Provide the (X, Y) coordinate of the cell's center where the given text is located.  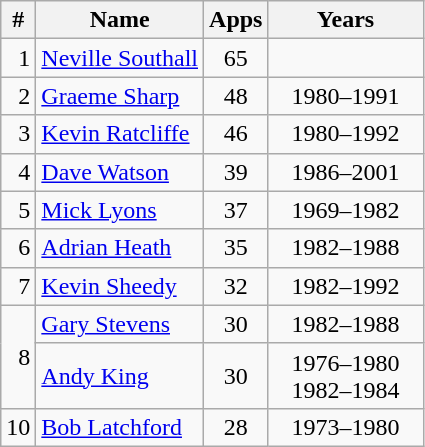
65 (236, 58)
28 (236, 427)
Neville Southall (120, 58)
Gary Stevens (120, 324)
Adrian Heath (120, 248)
48 (236, 96)
10 (18, 427)
37 (236, 210)
3 (18, 134)
1969–1982 (346, 210)
1980–1992 (346, 134)
Name (120, 20)
Andy King (120, 376)
Apps (236, 20)
Mick Lyons (120, 210)
8 (18, 356)
Dave Watson (120, 172)
1980–1991 (346, 96)
2 (18, 96)
6 (18, 248)
1986–2001 (346, 172)
5 (18, 210)
1 (18, 58)
1982–1992 (346, 286)
Graeme Sharp (120, 96)
1973–1980 (346, 427)
35 (236, 248)
Years (346, 20)
32 (236, 286)
1976–19801982–1984 (346, 376)
7 (18, 286)
Kevin Ratcliffe (120, 134)
Bob Latchford (120, 427)
4 (18, 172)
39 (236, 172)
# (18, 20)
46 (236, 134)
Kevin Sheedy (120, 286)
